Return [x, y] of the center of cell containing provided text 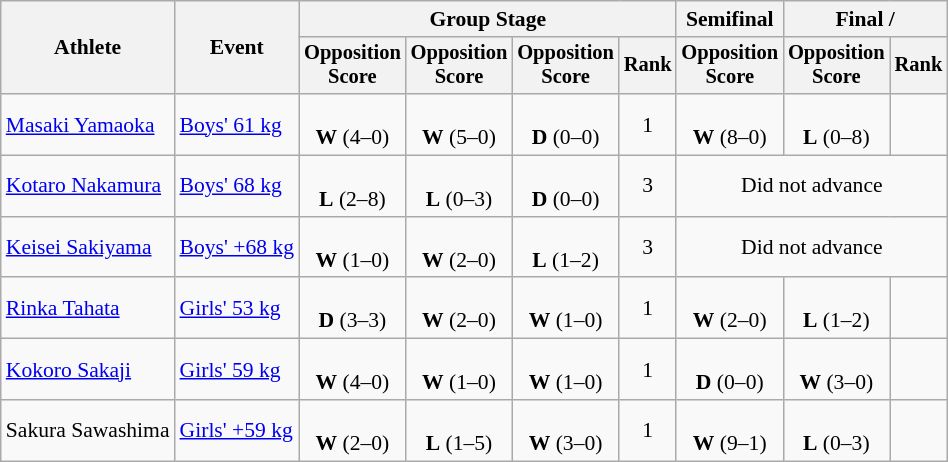
D (3–3) [352, 308]
Sakura Sawashima [88, 430]
Final / [865, 19]
Boys' +68 kg [238, 248]
Girls' 59 kg [238, 370]
Event [238, 48]
Girls' +59 kg [238, 430]
Athlete [88, 48]
W (9–1) [730, 430]
L (0–8) [836, 124]
W (5–0) [460, 124]
Rinka Tahata [88, 308]
Group Stage [488, 19]
Boys' 68 kg [238, 186]
L (2–8) [352, 186]
Girls' 53 kg [238, 308]
Kokoro Sakaji [88, 370]
Boys' 61 kg [238, 124]
Semifinal [730, 19]
Masaki Yamaoka [88, 124]
Keisei Sakiyama [88, 248]
L (1–5) [460, 430]
W (8–0) [730, 124]
Kotaro Nakamura [88, 186]
